Output the [x, y] coordinate of the center of the cell containing the given text.  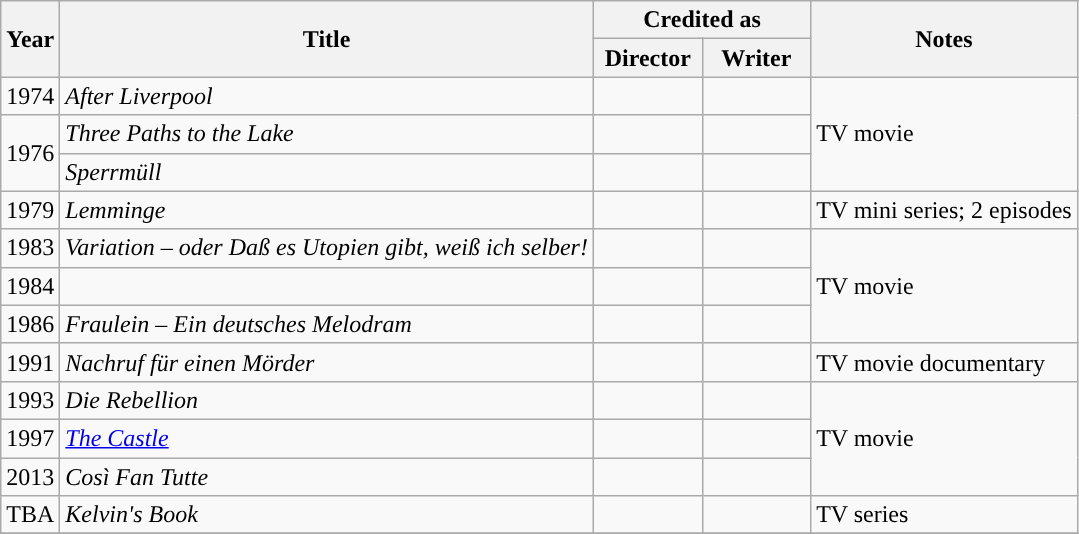
Nachruf für einen Mörder [327, 362]
1997 [30, 438]
Fraulein – Ein deutsches Melodram [327, 324]
Notes [944, 39]
Variation – oder Daß es Utopien gibt, weiß ich selber! [327, 248]
1991 [30, 362]
Writer [756, 58]
1993 [30, 400]
Lemminge [327, 210]
Credited as [702, 20]
1974 [30, 96]
TV series [944, 515]
Sperrmüll [327, 172]
Title [327, 39]
TBA [30, 515]
TV movie documentary [944, 362]
1976 [30, 153]
Così Fan Tutte [327, 477]
1986 [30, 324]
Kelvin's Book [327, 515]
TV mini series; 2 episodes [944, 210]
After Liverpool [327, 96]
Year [30, 39]
Die Rebellion [327, 400]
1979 [30, 210]
The Castle [327, 438]
Director [648, 58]
2013 [30, 477]
1983 [30, 248]
Three Paths to the Lake [327, 134]
1984 [30, 286]
